Return the [x, y] coordinate for the center point of the cell that contains the specified text.  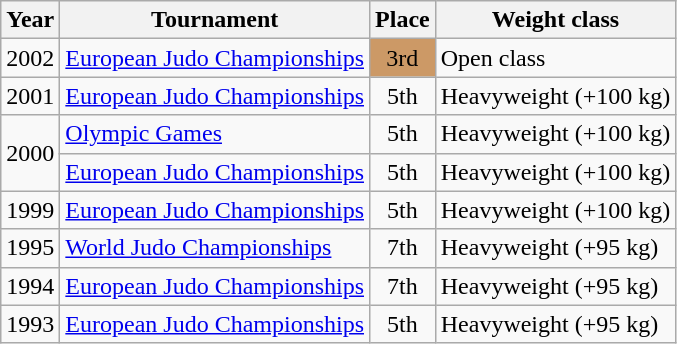
Weight class [556, 20]
1999 [30, 210]
Olympic Games [215, 134]
1994 [30, 286]
2002 [30, 58]
Open class [556, 58]
Tournament [215, 20]
3rd [403, 58]
Year [30, 20]
1995 [30, 248]
2000 [30, 153]
1993 [30, 324]
World Judo Championships [215, 248]
Place [403, 20]
2001 [30, 96]
